Search for the cell housing the specified text and yield its (x, y) center coordinate. 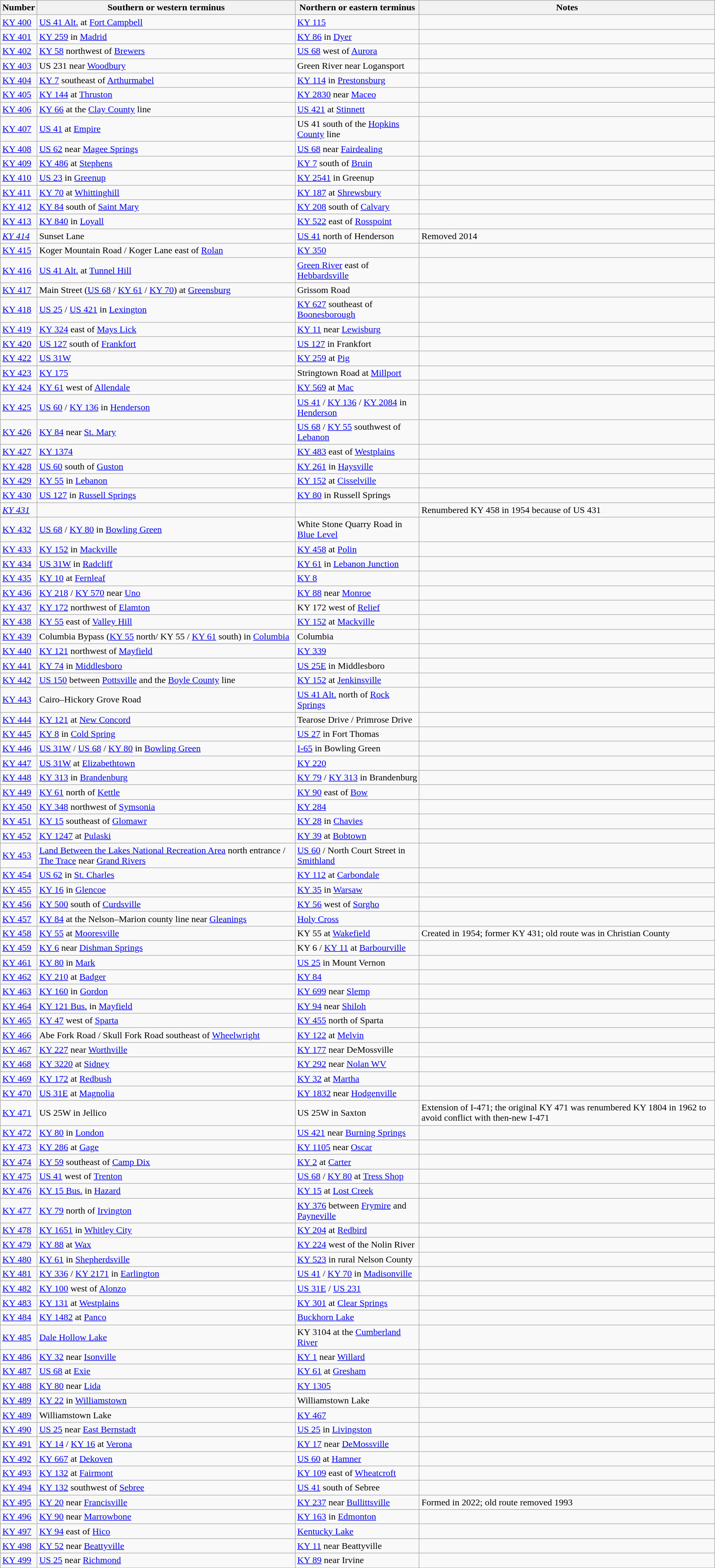
KY 451 (19, 821)
KY 70 at Whittinghill (166, 192)
KY 522 east of Rosspoint (357, 222)
KY 15 at Lost Creek (357, 1191)
US 25W in Jellico (166, 1113)
KY 486 (19, 1357)
Cairo–Hickory Grove Road (166, 700)
Main Street (US 68 / KY 61 / KY 70) at Greensburg (166, 290)
KY 6 / KY 11 at Barbourville (357, 948)
US 68 / KY 80 in Bowling Green (166, 529)
US 25 in Livingston (357, 1429)
KY 84 near St. Mary (166, 432)
KY 408 (19, 149)
Removed 2014 (567, 236)
KY 490 (19, 1429)
KY 261 in Haysville (357, 466)
KY 498 (19, 1546)
KY 493 (19, 1473)
KY 438 (19, 622)
KY 449 (19, 792)
KY 479 (19, 1245)
US 27 in Fort Thomas (357, 734)
Columbia Bypass (KY 55 north/ KY 55 / KY 61 south) in Columbia (166, 636)
KY 459 (19, 948)
KY 259 in Madrid (166, 37)
KY 376 between Frymire and Payneville (357, 1210)
Land Between the Lakes National Recreation Area north entrance / The Trace near Grand Rivers (166, 856)
US 60 at Hamner (357, 1459)
KY 472 (19, 1133)
KY 405 (19, 95)
US 23 in Greenup (166, 178)
US 68 west of Aurora (357, 51)
Grissom Road (357, 290)
KY 426 (19, 432)
US 421 at Stinnett (357, 109)
KY 627 southeast of Boonesborough (357, 309)
KY 20 near Francisville (166, 1502)
KY 121 at New Concord (166, 719)
KY 523 in rural Nelson County (357, 1259)
KY 441 (19, 665)
KY 286 at Gage (166, 1147)
Kentucky Lake (357, 1531)
US 25 in Mount Vernon (357, 962)
KY 187 at Shrewsbury (357, 192)
KY 454 (19, 875)
Renumbered KY 458 in 1954 because of US 431 (567, 510)
KY 114 in Prestonsburg (357, 80)
KY 88 near Monroe (357, 593)
KY 59 southeast of Camp Dix (166, 1162)
US 41 south of the Hopkins County line (357, 129)
KY 163 in Edmonton (357, 1517)
KY 455 north of Sparta (357, 1021)
US 41 Alt. at Tunnel Hill (166, 270)
KY 339 (357, 651)
KY 442 (19, 680)
KY 301 at Clear Springs (357, 1303)
US 231 near Woodbury (166, 66)
Buckhorn Lake (357, 1317)
KY 418 (19, 309)
KY 8 (357, 578)
US 421 near Burning Springs (357, 1133)
KY 313 in Brandenburg (166, 778)
US 68 / KY 55 southwest of Lebanon (357, 432)
KY 132 southwest of Sebree (166, 1488)
KY 423 (19, 373)
KY 500 south of Curdsville (166, 904)
KY 160 in Gordon (166, 992)
KY 465 (19, 1021)
KY 450 (19, 807)
KY 419 (19, 329)
KY 90 east of Bow (357, 792)
US 41 at Empire (166, 129)
KY 428 (19, 466)
KY 58 northwest of Brewers (166, 51)
KY 131 at Westplains (166, 1303)
KY 144 at Thruston (166, 95)
US 60 / KY 136 in Henderson (166, 407)
KY 237 near Bullittsville (357, 1502)
KY 435 (19, 578)
KY 227 near Worthville (166, 1050)
KY 436 (19, 593)
KY 404 (19, 80)
KY 481 (19, 1274)
KY 52 near Beattyville (166, 1546)
KY 152 at Mackville (357, 622)
US 31W at Elizabethtown (166, 763)
KY 420 (19, 344)
KY 61 north of Kettle (166, 792)
Northern or eastern terminus (357, 8)
US 60 / North Court Street in Smithland (357, 856)
KY 416 (19, 270)
KY 439 (19, 636)
Koger Mountain Road / Koger Lane east of Rolan (166, 251)
KY 121 Bus. in Mayfield (166, 1006)
US 25 near East Bernstadt (166, 1429)
KY 35 in Warsaw (357, 890)
KY 431 (19, 510)
KY 32 at Martha (357, 1079)
KY 455 (19, 890)
KY 457 (19, 919)
KY 415 (19, 251)
KY 94 near Shiloh (357, 1006)
US 150 between Pottsville and the Boyle County line (166, 680)
KY 14 / KY 16 at Verona (166, 1444)
KY 88 at Wax (166, 1245)
KY 667 at Dekoven (166, 1459)
KY 444 (19, 719)
KY 224 west of the Nolin River (357, 1245)
KY 86 in Dyer (357, 37)
KY 464 (19, 1006)
Created in 1954; former KY 431; old route was in Christian County (567, 933)
KY 3220 at Sidney (166, 1064)
KY 47 west of Sparta (166, 1021)
KY 89 near Irvine (357, 1560)
US 127 in Russell Springs (166, 495)
KY 39 at Bobtown (357, 836)
KY 401 (19, 37)
KY 425 (19, 407)
KY 496 (19, 1517)
US 60 south of Guston (166, 466)
KY 61 in Shepherdsville (166, 1259)
KY 61 at Gresham (357, 1371)
KY 2 at Carter (357, 1162)
US 25 / US 421 in Lexington (166, 309)
US 25W in Saxton (357, 1113)
KY 478 (19, 1230)
KY 1305 (357, 1386)
I-65 in Bowling Green (357, 749)
KY 499 (19, 1560)
US 31E at Magnolia (166, 1093)
KY 16 in Glencoe (166, 890)
KY 122 at Melvin (357, 1035)
KY 11 near Beattyville (357, 1546)
KY 433 (19, 549)
KY 469 (19, 1079)
KY 348 northwest of Symsonia (166, 807)
KY 443 (19, 700)
US 62 in St. Charles (166, 875)
KY 495 (19, 1502)
Tearose Drive / Primrose Drive (357, 719)
KY 569 at Mac (357, 387)
KY 474 (19, 1162)
KY 66 at the Clay County line (166, 109)
KY 220 (357, 763)
US 127 in Frankfort (357, 344)
Southern or western terminus (166, 8)
KY 453 (19, 856)
Sunset Lane (166, 236)
KY 218 / KY 570 near Uno (166, 593)
KY 471 (19, 1113)
KY 80 near Lida (166, 1386)
KY 458 at Polin (357, 549)
KY 28 in Chavies (357, 821)
KY 79 north of Irvington (166, 1210)
Abe Fork Road / Skull Fork Road southeast of Wheelwright (166, 1035)
Notes (567, 8)
KY 80 in Mark (166, 962)
US 25 near Richmond (166, 1560)
KY 56 west of Sorgho (357, 904)
KY 427 (19, 451)
KY 475 (19, 1176)
US 31W (166, 358)
KY 492 (19, 1459)
US 25E in Middlesboro (357, 665)
KY 400 (19, 22)
KY 468 (19, 1064)
KY 80 in London (166, 1133)
Stringtown Road at Millport (357, 373)
KY 1651 in Whitley City (166, 1230)
KY 483 east of Westplains (357, 451)
KY 7 southeast of Arthurmabel (166, 80)
KY 417 (19, 290)
KY 109 east of Wheatcroft (357, 1473)
KY 292 near Nolan WV (357, 1064)
KY 409 (19, 163)
KY 177 near DeMossville (357, 1050)
KY 172 at Redbush (166, 1079)
KY 74 in Middlesboro (166, 665)
KY 440 (19, 651)
KY 447 (19, 763)
KY 407 (19, 129)
KY 458 (19, 933)
KY 485 (19, 1337)
KY 6 near Dishman Springs (166, 948)
KY 1374 (166, 451)
KY 413 (19, 222)
KY 402 (19, 51)
KY 446 (19, 749)
KY 482 (19, 1288)
Holy Cross (357, 919)
KY 410 (19, 178)
Dale Hollow Lake (166, 1337)
KY 473 (19, 1147)
KY 204 at Redbird (357, 1230)
KY 466 (19, 1035)
KY 480 (19, 1259)
KY 452 (19, 836)
KY 497 (19, 1531)
KY 7 south of Bruin (357, 163)
KY 494 (19, 1488)
KY 2830 near Maceo (357, 95)
KY 840 in Loyall (166, 222)
KY 414 (19, 236)
KY 32 near Isonville (166, 1357)
KY 1 near Willard (357, 1357)
KY 3104 at the Cumberland River (357, 1337)
KY 17 near DeMossville (357, 1444)
US 41 Alt. at Fort Campbell (166, 22)
KY 461 (19, 962)
KY 476 (19, 1191)
KY 22 in Williamstown (166, 1400)
KY 456 (19, 904)
KY 259 at Pig (357, 358)
KY 79 / KY 313 in Brandenburg (357, 778)
KY 284 (357, 807)
US 31W / US 68 / KY 80 in Bowling Green (166, 749)
KY 121 northwest of Mayfield (166, 651)
US 68 at Exie (166, 1371)
KY 411 (19, 192)
KY 55 in Lebanon (166, 481)
KY 10 at Fernleaf (166, 578)
KY 8 in Cold Spring (166, 734)
KY 132 at Fairmont (166, 1473)
US 62 near Magee Springs (166, 149)
KY 55 east of Valley Hill (166, 622)
KY 350 (357, 251)
KY 486 at Stephens (166, 163)
Green River east of Hebbardsville (357, 270)
KY 94 east of Hico (166, 1531)
KY 336 / KY 2171 in Earlington (166, 1274)
KY 484 (19, 1317)
KY 55 at Mooresville (166, 933)
KY 112 at Carbondale (357, 875)
US 31E / US 231 (357, 1288)
KY 172 northwest of Elamton (166, 607)
US 41 west of Trenton (166, 1176)
KY 210 at Badger (166, 977)
KY 403 (19, 66)
KY 90 near Marrowbone (166, 1517)
KY 61 in Lebanon Junction (357, 564)
KY 152 at Jenkinsville (357, 680)
Formed in 2022; old route removed 1993 (567, 1502)
KY 80 in Russell Springs (357, 495)
US 68 near Fairdealing (357, 149)
KY 477 (19, 1210)
KY 208 south of Calvary (357, 207)
KY 437 (19, 607)
KY 470 (19, 1093)
KY 84 at the Nelson–Marion county line near Gleanings (166, 919)
Green River near Logansport (357, 66)
Number (19, 8)
KY 448 (19, 778)
KY 172 west of Relief (357, 607)
KY 2541 in Greenup (357, 178)
KY 61 west of Allendale (166, 387)
KY 462 (19, 977)
KY 1832 near Hodgenville (357, 1093)
KY 324 east of Mays Lick (166, 329)
KY 463 (19, 992)
KY 406 (19, 109)
Columbia (357, 636)
KY 1105 near Oscar (357, 1147)
KY 412 (19, 207)
KY 430 (19, 495)
KY 422 (19, 358)
KY 488 (19, 1386)
KY 11 near Lewisburg (357, 329)
White Stone Quarry Road in Blue Level (357, 529)
US 41 / KY 70 in Madisonville (357, 1274)
US 41 / KY 136 / KY 2084 in Henderson (357, 407)
US 41 south of Sebree (357, 1488)
US 31W in Radcliff (166, 564)
KY 445 (19, 734)
KY 429 (19, 481)
KY 434 (19, 564)
KY 152 at Cisselville (357, 481)
US 41 Alt. north of Rock Springs (357, 700)
KY 1482 at Panco (166, 1317)
KY 487 (19, 1371)
KY 15 southeast of Glomawr (166, 821)
KY 84 (357, 977)
US 127 south of Frankfort (166, 344)
KY 115 (357, 22)
KY 483 (19, 1303)
KY 424 (19, 387)
KY 100 west of Alonzo (166, 1288)
KY 84 south of Saint Mary (166, 207)
KY 175 (166, 373)
KY 491 (19, 1444)
KY 699 near Slemp (357, 992)
US 68 / KY 80 at Tress Shop (357, 1176)
Extension of I-471; the original KY 471 was renumbered KY 1804 in 1962 to avoid conflict with then-new I-471 (567, 1113)
KY 1247 at Pulaski (166, 836)
KY 15 Bus. in Hazard (166, 1191)
KY 432 (19, 529)
KY 152 in Mackville (166, 549)
US 41 north of Henderson (357, 236)
KY 55 at Wakefield (357, 933)
